Return the (X, Y) coordinate for the center point of the cell that contains the specified text.  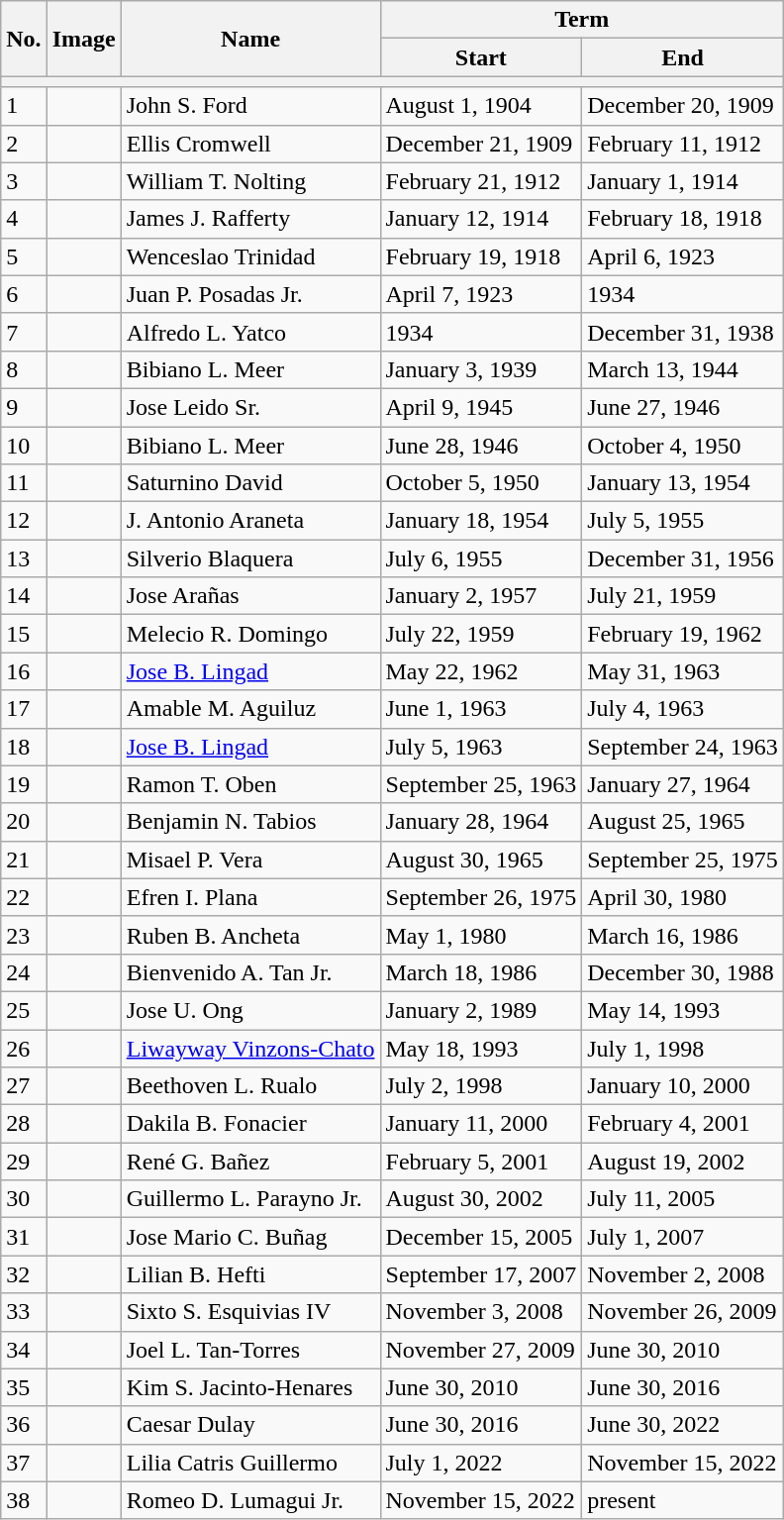
Melecio R. Domingo (250, 634)
Beethoven L. Rualo (250, 1086)
James J. Rafferty (250, 219)
February 19, 1962 (683, 634)
December 21, 1909 (481, 144)
February 5, 2001 (481, 1162)
End (683, 57)
August 30, 2002 (481, 1199)
28 (24, 1124)
33 (24, 1312)
July 5, 1963 (481, 747)
June 30, 2022 (683, 1425)
4 (24, 219)
Name (250, 39)
August 19, 2002 (683, 1162)
38 (24, 1500)
April 9, 1945 (481, 407)
August 30, 1965 (481, 860)
Guillermo L. Parayno Jr. (250, 1199)
6 (24, 294)
February 19, 1918 (481, 256)
January 10, 2000 (683, 1086)
Ramon T. Oben (250, 784)
Lilia Catris Guillermo (250, 1463)
Saturnino David (250, 483)
Jose Leido Sr. (250, 407)
May 22, 1962 (481, 671)
July 1, 2007 (683, 1237)
present (683, 1500)
November 26, 2009 (683, 1312)
2 (24, 144)
July 22, 1959 (481, 634)
23 (24, 935)
July 1, 1998 (683, 1049)
17 (24, 709)
Jose Mario C. Buñag (250, 1237)
December 30, 1988 (683, 972)
11 (24, 483)
July 11, 2005 (683, 1199)
No. (24, 39)
Dakila B. Fonacier (250, 1124)
William T. Nolting (250, 181)
J. Antonio Araneta (250, 521)
Liwayway Vinzons-Chato (250, 1049)
March 13, 1944 (683, 369)
Sixto S. Esquivias IV (250, 1312)
May 1, 1980 (481, 935)
January 12, 1914 (481, 219)
September 25, 1975 (683, 860)
37 (24, 1463)
27 (24, 1086)
Ellis Cromwell (250, 144)
36 (24, 1425)
October 5, 1950 (481, 483)
Lilian B. Hefti (250, 1274)
March 16, 1986 (683, 935)
7 (24, 332)
Amable M. Aguiluz (250, 709)
December 31, 1956 (683, 558)
February 4, 2001 (683, 1124)
Jose U. Ong (250, 1010)
Bienvenido A. Tan Jr. (250, 972)
Romeo D. Lumagui Jr. (250, 1500)
January 2, 1989 (481, 1010)
July 2, 1998 (481, 1086)
January 28, 1964 (481, 822)
April 6, 1923 (683, 256)
20 (24, 822)
January 13, 1954 (683, 483)
January 1, 1914 (683, 181)
32 (24, 1274)
Silverio Blaquera (250, 558)
May 18, 1993 (481, 1049)
15 (24, 634)
November 2, 2008 (683, 1274)
1 (24, 106)
Benjamin N. Tabios (250, 822)
November 3, 2008 (481, 1312)
December 31, 1938 (683, 332)
February 18, 1918 (683, 219)
Caesar Dulay (250, 1425)
May 31, 1963 (683, 671)
18 (24, 747)
August 25, 1965 (683, 822)
January 2, 1957 (481, 596)
January 3, 1939 (481, 369)
Start (481, 57)
19 (24, 784)
26 (24, 1049)
Ruben B. Ancheta (250, 935)
16 (24, 671)
January 18, 1954 (481, 521)
January 11, 2000 (481, 1124)
June 1, 1963 (481, 709)
22 (24, 897)
September 25, 1963 (481, 784)
January 27, 1964 (683, 784)
8 (24, 369)
August 1, 1904 (481, 106)
February 11, 1912 (683, 144)
34 (24, 1350)
12 (24, 521)
July 4, 1963 (683, 709)
July 1, 2022 (481, 1463)
May 14, 1993 (683, 1010)
November 27, 2009 (481, 1350)
10 (24, 445)
21 (24, 860)
December 15, 2005 (481, 1237)
35 (24, 1387)
September 24, 1963 (683, 747)
Jose Arañas (250, 596)
Kim S. Jacinto-Henares (250, 1387)
Juan P. Posadas Jr. (250, 294)
Efren I. Plana (250, 897)
July 5, 1955 (683, 521)
February 21, 1912 (481, 181)
25 (24, 1010)
5 (24, 256)
John S. Ford (250, 106)
3 (24, 181)
October 4, 1950 (683, 445)
9 (24, 407)
Wenceslao Trinidad (250, 256)
30 (24, 1199)
December 20, 1909 (683, 106)
June 28, 1946 (481, 445)
April 30, 1980 (683, 897)
Term (582, 20)
24 (24, 972)
29 (24, 1162)
September 26, 1975 (481, 897)
Image (83, 39)
13 (24, 558)
September 17, 2007 (481, 1274)
March 18, 1986 (481, 972)
Alfredo L. Yatco (250, 332)
René G. Bañez (250, 1162)
Joel L. Tan-Torres (250, 1350)
31 (24, 1237)
April 7, 1923 (481, 294)
July 21, 1959 (683, 596)
Misael P. Vera (250, 860)
June 27, 1946 (683, 407)
14 (24, 596)
July 6, 1955 (481, 558)
